For the text-containing cell, return its midpoint in (X, Y) coordinate format. 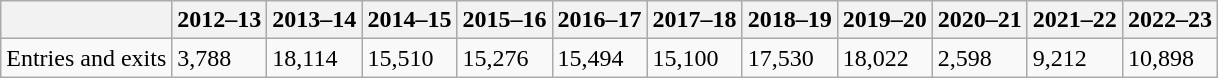
10,898 (1170, 58)
2022–23 (1170, 20)
2018–19 (790, 20)
15,494 (600, 58)
Entries and exits (86, 58)
17,530 (790, 58)
9,212 (1074, 58)
2015–16 (504, 20)
15,100 (694, 58)
2020–21 (980, 20)
2019–20 (884, 20)
2013–14 (314, 20)
15,510 (410, 58)
2,598 (980, 58)
3,788 (220, 58)
15,276 (504, 58)
2016–17 (600, 20)
2021–22 (1074, 20)
2012–13 (220, 20)
18,022 (884, 58)
18,114 (314, 58)
2017–18 (694, 20)
2014–15 (410, 20)
